Return [X, Y] of the center of cell containing provided text 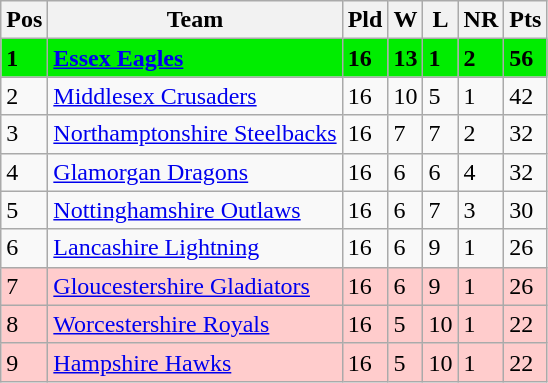
Northamptonshire Steelbacks [195, 134]
Nottinghamshire Outlaws [195, 210]
Team [195, 20]
13 [406, 58]
30 [526, 210]
Essex Eagles [195, 58]
Hampshire Hawks [195, 362]
Gloucestershire Gladiators [195, 286]
Lancashire Lightning [195, 248]
Glamorgan Dragons [195, 172]
W [406, 20]
8 [24, 324]
Pts [526, 20]
Pos [24, 20]
56 [526, 58]
Pld [365, 20]
Middlesex Crusaders [195, 96]
L [440, 20]
Worcestershire Royals [195, 324]
NR [481, 20]
42 [526, 96]
